Find where the given text appears and provide that cell's center as [X, Y] coordinate. 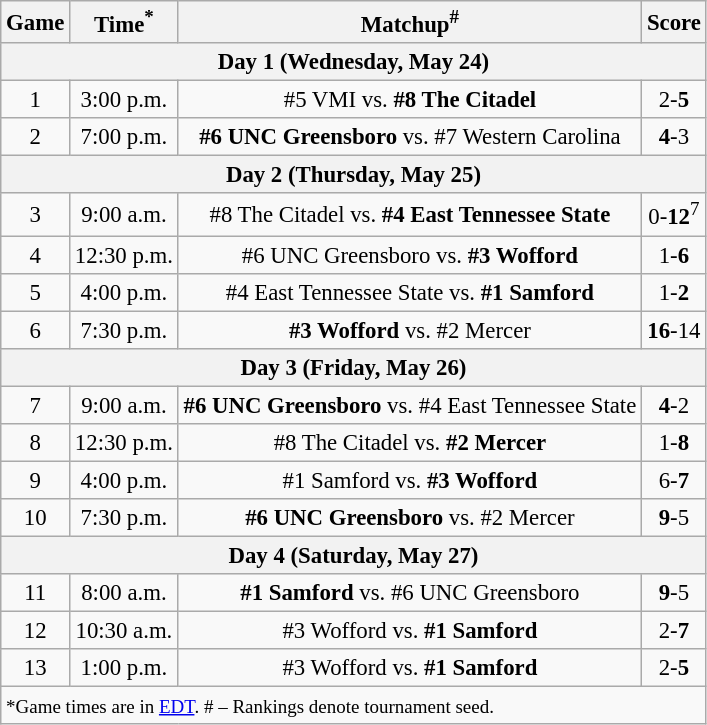
8 [36, 443]
10 [36, 518]
10:30 a.m. [124, 631]
4-3 [674, 137]
#6 UNC Greensboro vs. #7 Western Carolina [410, 137]
4-2 [674, 405]
Matchup# [410, 22]
#6 UNC Greensboro vs. #4 East Tennessee State [410, 405]
Time* [124, 22]
7 [36, 405]
6 [36, 330]
Score [674, 22]
16-14 [674, 330]
11 [36, 593]
13 [36, 668]
#5 VMI vs. #8 The Citadel [410, 100]
5 [36, 292]
#8 The Citadel vs. #2 Mercer [410, 443]
1-2 [674, 292]
4 [36, 255]
#3 Wofford vs. #2 Mercer [410, 330]
7:00 p.m. [124, 137]
Game [36, 22]
1-8 [674, 443]
9 [36, 480]
8:00 a.m. [124, 593]
Day 1 (Wednesday, May 24) [354, 62]
0-127 [674, 215]
2-7 [674, 631]
Day 4 (Saturday, May 27) [354, 555]
#4 East Tennessee State vs. #1 Samford [410, 292]
1 [36, 100]
Day 3 (Friday, May 26) [354, 367]
1:00 p.m. [124, 668]
#6 UNC Greensboro vs. #3 Wofford [410, 255]
Day 2 (Thursday, May 25) [354, 175]
3 [36, 215]
6-7 [674, 480]
2 [36, 137]
#6 UNC Greensboro vs. #2 Mercer [410, 518]
1-6 [674, 255]
*Game times are in EDT. # – Rankings denote tournament seed. [354, 706]
#1 Samford vs. #3 Wofford [410, 480]
3:00 p.m. [124, 100]
#1 Samford vs. #6 UNC Greensboro [410, 593]
12 [36, 631]
#8 The Citadel vs. #4 East Tennessee State [410, 215]
